Extract the (X, Y) coordinate from the center of the cell holding the provided text.  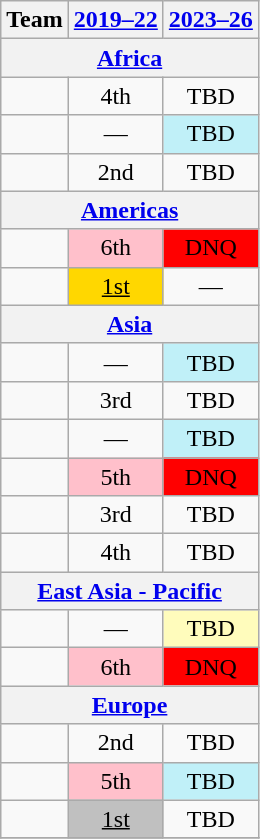
2019–22 (116, 20)
East Asia - Pacific (130, 591)
2023–26 (210, 20)
Americas (130, 210)
Team (35, 20)
Africa (130, 58)
Asia (130, 324)
Europe (130, 705)
